From the cell containing the given text, extract its center point as (x, y) coordinate. 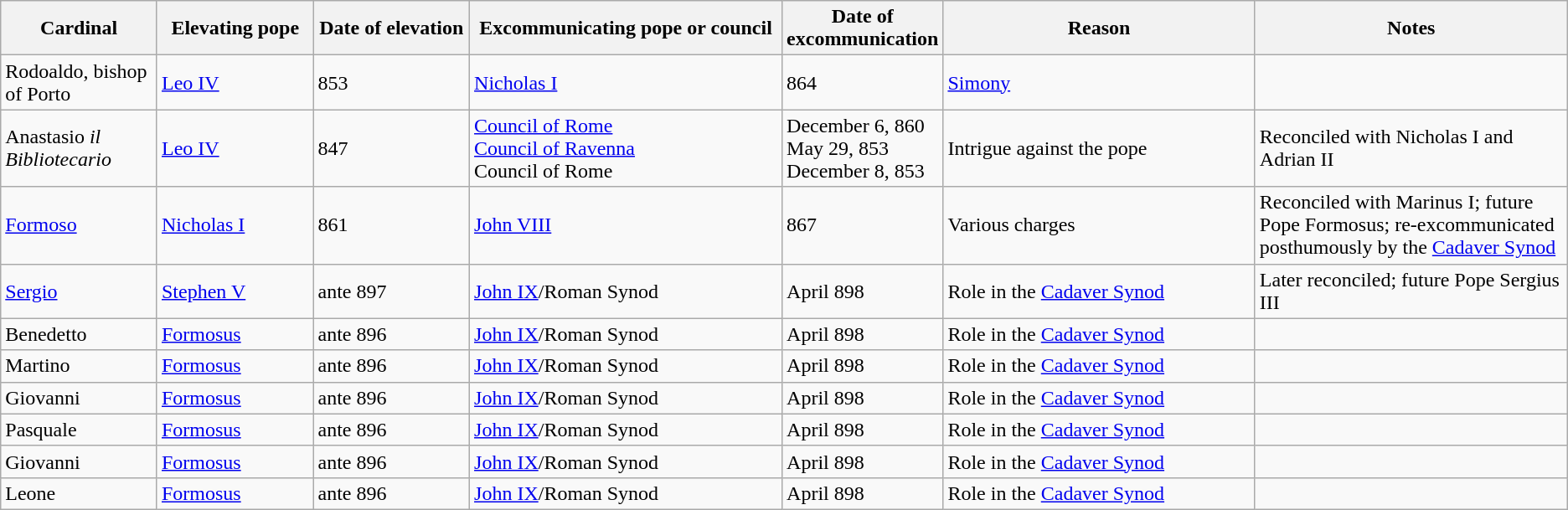
Formoso (79, 225)
ante 897 (392, 291)
Council of RomeCouncil of RavennaCouncil of Rome (627, 148)
Notes (1411, 28)
Date of elevation (392, 28)
Martino (79, 366)
John VIII (627, 225)
Elevating pope (235, 28)
Later reconciled; future Pope Sergius III (1411, 291)
December 6, 860May 29, 853December 8, 853 (863, 148)
867 (863, 225)
Date of excommunication (863, 28)
Various charges (1099, 225)
Excommunicating pope or council (627, 28)
Intrigue against the pope (1099, 148)
Anastasio il Bibliotecario (79, 148)
864 (863, 82)
Leone (79, 493)
Reconciled with Nicholas I and Adrian II (1411, 148)
Benedetto (79, 334)
847 (392, 148)
Rodoaldo, bishop of Porto (79, 82)
Reason (1099, 28)
Simony (1099, 82)
Stephen V (235, 291)
861 (392, 225)
Pasquale (79, 430)
853 (392, 82)
Sergio (79, 291)
Cardinal (79, 28)
Reconciled with Marinus I; future Pope Formosus; re-excommunicated posthumously by the Cadaver Synod (1411, 225)
